Return (x, y) of the center of cell containing provided text 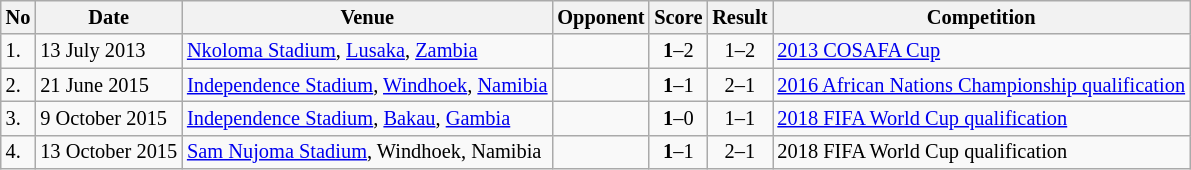
1. (18, 51)
Result (740, 17)
Nkoloma Stadium, Lusaka, Zambia (367, 51)
No (18, 17)
Competition (980, 17)
2013 COSAFA Cup (980, 51)
21 June 2015 (108, 85)
4. (18, 152)
9 October 2015 (108, 118)
1–0 (678, 118)
Independence Stadium, Windhoek, Namibia (367, 85)
3. (18, 118)
Opponent (600, 17)
Independence Stadium, Bakau, Gambia (367, 118)
Venue (367, 17)
13 July 2013 (108, 51)
Date (108, 17)
2. (18, 85)
Score (678, 17)
Sam Nujoma Stadium, Windhoek, Namibia (367, 152)
13 October 2015 (108, 152)
2016 African Nations Championship qualification (980, 85)
